Find where the given text appears and provide that cell's center as (X, Y) coordinate. 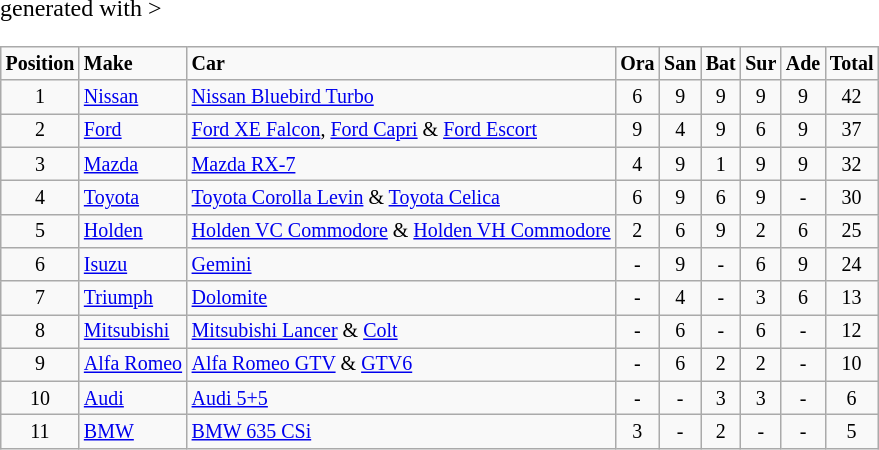
Ford (133, 130)
Toyota (133, 198)
Ora (637, 64)
Alfa Romeo (133, 364)
Mitsubishi Lancer & Colt (402, 330)
Sur (760, 64)
Mitsubishi (133, 330)
Triumph (133, 298)
30 (852, 198)
Bat (720, 64)
Alfa Romeo GTV & GTV6 (402, 364)
Holden (133, 230)
Total (852, 64)
37 (852, 130)
Make (133, 64)
BMW 635 CSi (402, 432)
Audi (133, 398)
Nissan (133, 96)
Nissan Bluebird Turbo (402, 96)
24 (852, 264)
Audi 5+5 (402, 398)
25 (852, 230)
Isuzu (133, 264)
Car (402, 64)
Toyota Corolla Levin & Toyota Celica (402, 198)
Mazda RX-7 (402, 164)
BMW (133, 432)
12 (852, 330)
Dolomite (402, 298)
Ford XE Falcon, Ford Capri & Ford Escort (402, 130)
San (680, 64)
Ade (803, 64)
Gemini (402, 264)
8 (40, 330)
7 (40, 298)
11 (40, 432)
42 (852, 96)
Position (40, 64)
Holden VC Commodore & Holden VH Commodore (402, 230)
32 (852, 164)
Mazda (133, 164)
13 (852, 298)
